Detect which cell encompasses the target text, then output its [x, y] center coordinate. 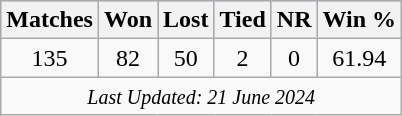
82 [128, 58]
Win % [360, 20]
Lost [186, 20]
50 [186, 58]
NR [294, 20]
Tied [242, 20]
Won [128, 20]
2 [242, 58]
Matches [50, 20]
61.94 [360, 58]
0 [294, 58]
135 [50, 58]
Last Updated: 21 June 2024 [202, 96]
